Return [X, Y] of the center of cell containing provided text 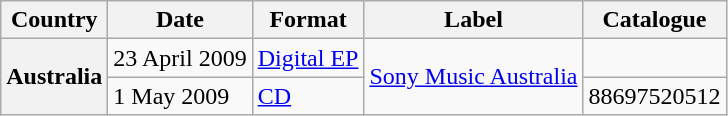
Australia [54, 77]
Catalogue [654, 20]
Digital EP [308, 58]
Label [474, 20]
CD [308, 96]
Country [54, 20]
Sony Music Australia [474, 77]
1 May 2009 [180, 96]
Format [308, 20]
23 April 2009 [180, 58]
88697520512 [654, 96]
Date [180, 20]
